Provide the [x, y] coordinate of the cell's center where the given text is located.  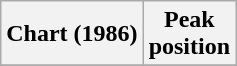
Chart (1986) [72, 34]
Peakposition [189, 34]
